Pinpoint the cell where the given text exists, returning its [x, y] midpoint coordinate. 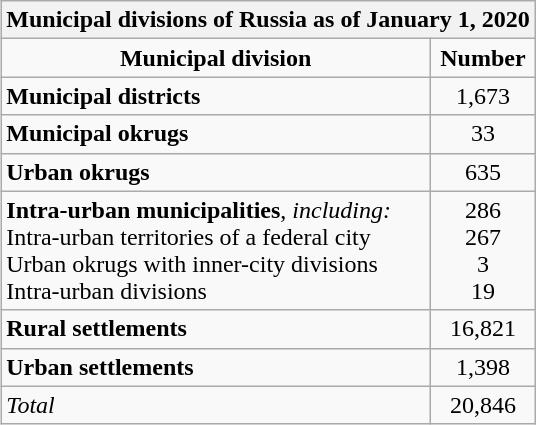
286267319 [484, 250]
Municipal districts [216, 96]
1,673 [484, 96]
16,821 [484, 329]
20,846 [484, 405]
Urban settlements [216, 367]
1,398 [484, 367]
635 [484, 172]
Total [216, 405]
Rural settlements [216, 329]
Intra-urban municipalities, including:Intra-urban territories of a federal cityUrban okrugs with inner-city divisionsIntra-urban divisions [216, 250]
33 [484, 134]
Number [484, 58]
Municipal division [216, 58]
Urban okrugs [216, 172]
Municipal okrugs [216, 134]
Municipal divisions of Russia as of January 1, 2020 [268, 20]
